Return the (X, Y) coordinate for the center point of the cell that contains the specified text.  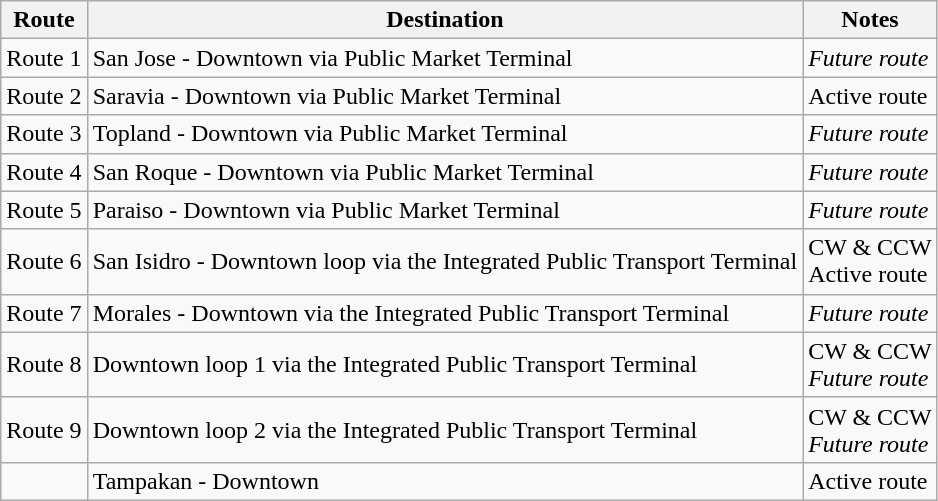
Topland - Downtown via Public Market Terminal (445, 134)
Route 1 (44, 58)
Route 6 (44, 262)
Route 5 (44, 210)
Notes (870, 20)
San Roque - Downtown via Public Market Terminal (445, 172)
Route 4 (44, 172)
Route 9 (44, 430)
Morales - Downtown via the Integrated Public Transport Terminal (445, 313)
San Jose - Downtown via Public Market Terminal (445, 58)
San Isidro - Downtown loop via the Integrated Public Transport Terminal (445, 262)
Route 8 (44, 364)
Route 7 (44, 313)
Tampakan - Downtown (445, 481)
Saravia - Downtown via Public Market Terminal (445, 96)
Route (44, 20)
Downtown loop 1 via the Integrated Public Transport Terminal (445, 364)
Paraiso - Downtown via Public Market Terminal (445, 210)
Destination (445, 20)
Route 2 (44, 96)
Downtown loop 2 via the Integrated Public Transport Terminal (445, 430)
Route 3 (44, 134)
CW & CCWActive route (870, 262)
